Detect which cell encompasses the target text, then output its (x, y) center coordinate. 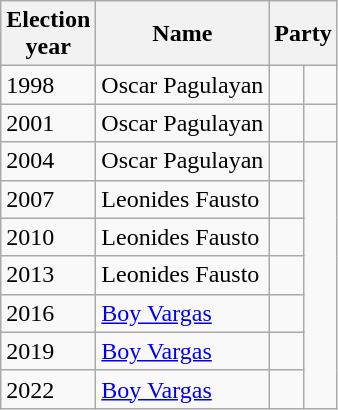
2001 (48, 123)
1998 (48, 85)
2010 (48, 237)
2019 (48, 351)
2004 (48, 161)
Party (303, 34)
2013 (48, 275)
Name (182, 34)
Electionyear (48, 34)
2007 (48, 199)
2016 (48, 313)
2022 (48, 389)
